Capture the cell that displays the provided text and extract its (X, Y) central coordinate. 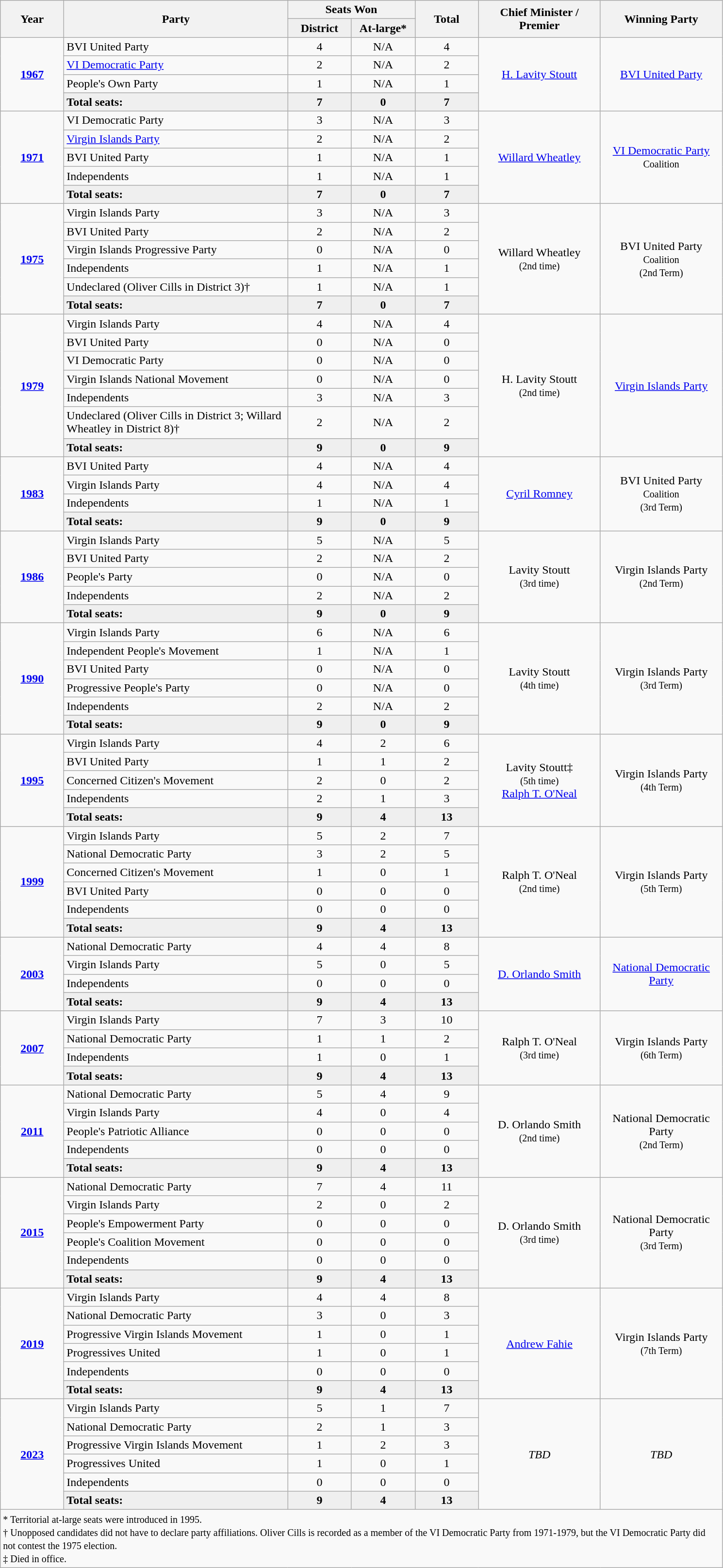
1971 (32, 157)
At-large* (383, 28)
Undeclared (Oliver Cills in District 3)† (176, 287)
Winning Party (661, 19)
People's Own Party (176, 83)
Ralph T. O'Neal(2nd time) (540, 881)
People's Party (176, 577)
Lavity Stoutt(4th time) (540, 678)
D. Orlando Smith(2nd time) (540, 1131)
BVI United PartyCoalition(2nd Term) (661, 259)
Seats Won (351, 10)
Lavity Stoutt‡(5th time)Ralph T. O'Neal (540, 780)
Virgin Islands Party(7th Term) (661, 1343)
Lavity Stoutt(3rd time) (540, 577)
Willard Wheatley(2nd time) (540, 259)
1979 (32, 385)
National Democratic Party(3rd Term) (661, 1233)
Virgin Islands Party(3rd Term) (661, 678)
1967 (32, 74)
Andrew Fahie (540, 1343)
Virgin Islands Party(4th Term) (661, 780)
Virgin Islands Party(6th Term) (661, 1048)
D. Orlando Smith (540, 974)
H. Lavity Stoutt (540, 74)
People's Patriotic Alliance (176, 1131)
Progressive People's Party (176, 688)
2007 (32, 1048)
H. Lavity Stoutt(2nd time) (540, 385)
Independent People's Movement (176, 651)
District (319, 28)
2011 (32, 1131)
1995 (32, 780)
Ralph T. O'Neal(3rd time) (540, 1048)
2019 (32, 1343)
Cyril Romney (540, 494)
Chief Minister / Premier (540, 19)
Party (176, 19)
1986 (32, 577)
1990 (32, 678)
People's Coalition Movement (176, 1242)
2023 (32, 1454)
1983 (32, 494)
1999 (32, 881)
VI Democratic PartyCoalition (661, 157)
Virgin Islands Progressive Party (176, 250)
Year (32, 19)
2015 (32, 1233)
Undeclared (Oliver Cills in District 3; Willard Wheatley in District 8)† (176, 422)
D. Orlando Smith(3rd time) (540, 1233)
People's Empowerment Party (176, 1223)
2003 (32, 974)
Virgin Islands National Movement (176, 379)
Total (446, 19)
11 (446, 1187)
Willard Wheatley (540, 157)
1975 (32, 259)
Virgin Islands Party(2nd Term) (661, 577)
10 (446, 1020)
National Democratic Party(2nd Term) (661, 1131)
BVI United PartyCoalition(3rd Term) (661, 494)
Virgin Islands Party(5th Term) (661, 881)
